Scan for the cell matching the given text and deliver its (x, y) coordinate at center. 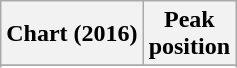
Chart (2016) (72, 34)
Peakposition (189, 34)
